Extract the [x, y] coordinate from the center of the cell holding the provided text.  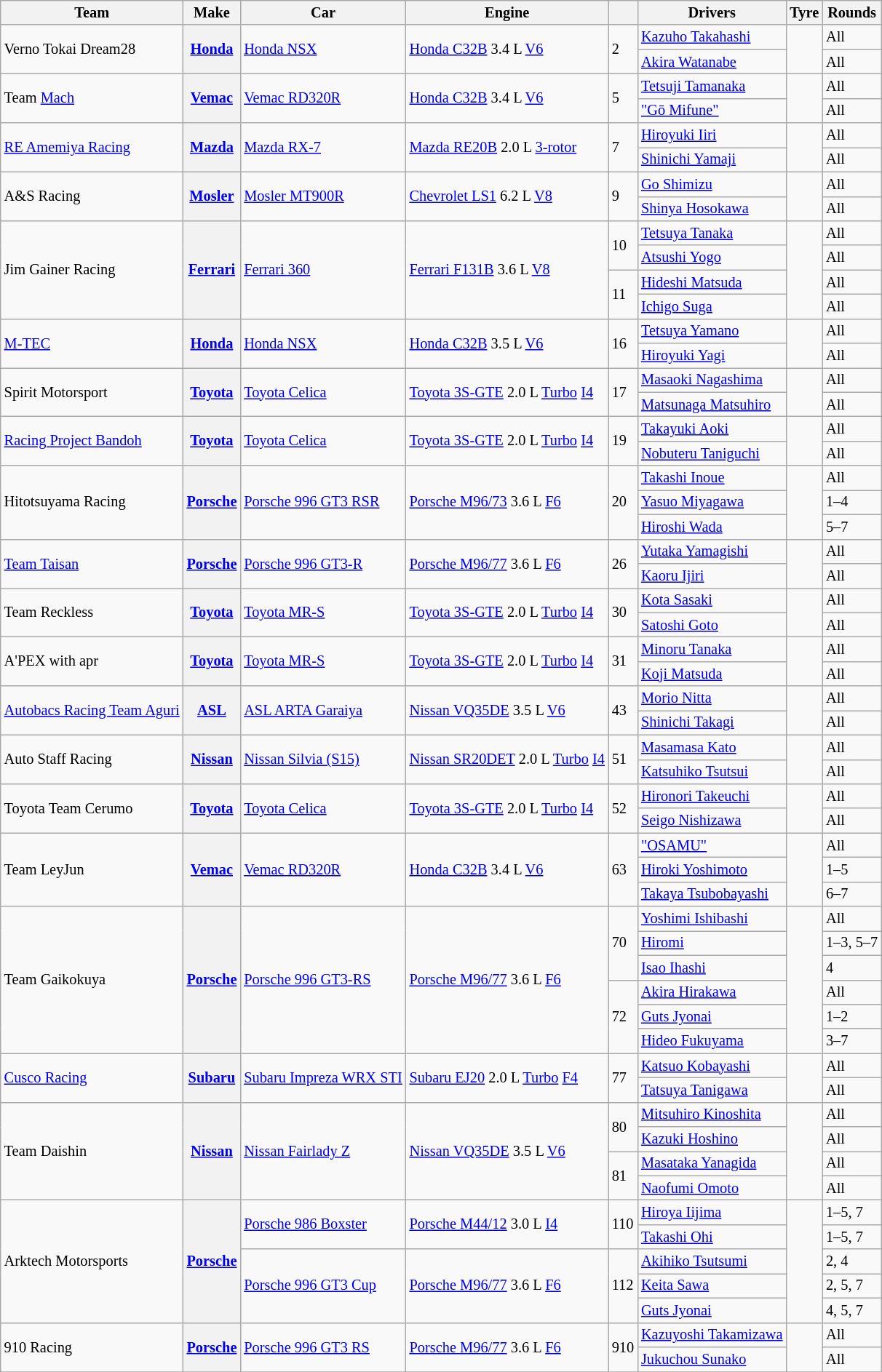
Nissan SR20DET 2.0 L Turbo I4 [507, 759]
Mitsuhiro Kinoshita [712, 1114]
A'PEX with apr [92, 661]
2, 4 [851, 1261]
Chevrolet LS1 6.2 L V8 [507, 196]
Porsche 986 Boxster [323, 1225]
Hiromi [712, 943]
Drivers [712, 12]
Mazda [212, 147]
51 [623, 759]
ASL [212, 710]
Hitotsuyama Racing [92, 502]
17 [623, 391]
Ferrari [212, 269]
31 [623, 661]
Team LeyJun [92, 870]
910 Racing [92, 1347]
Mazda RE20B 2.0 L 3-rotor [507, 147]
Ferrari 360 [323, 269]
7 [623, 147]
Toyota Team Cerumo [92, 807]
Keita Sawa [712, 1285]
5 [623, 97]
2 [623, 49]
Kazuyoshi Takamizawa [712, 1335]
"OSAMU" [712, 845]
Minoru Tanaka [712, 649]
Porsche M44/12 3.0 L I4 [507, 1225]
Akihiko Tsutsumi [712, 1261]
5–7 [851, 527]
Jukuchou Sunako [712, 1359]
2, 5, 7 [851, 1285]
Masataka Yanagida [712, 1163]
Porsche 996 GT3 Cup [323, 1286]
Tyre [804, 12]
Team Taisan [92, 563]
Subaru Impreza WRX STI [323, 1078]
26 [623, 563]
Hironori Takeuchi [712, 796]
Katsuhiko Tsutsui [712, 772]
Akira Hirakawa [712, 992]
Porsche M96/73 3.6 L F6 [507, 502]
Mosler MT900R [323, 196]
Tetsuji Tamanaka [712, 86]
4 [851, 968]
Auto Staff Racing [92, 759]
6–7 [851, 894]
43 [623, 710]
Nissan Silvia (S15) [323, 759]
Ichigo Suga [712, 306]
Spirit Motorsport [92, 391]
72 [623, 1017]
Jim Gainer Racing [92, 269]
Make [212, 12]
9 [623, 196]
16 [623, 343]
52 [623, 807]
11 [623, 294]
1–3, 5–7 [851, 943]
Hiroshi Wada [712, 527]
Mosler [212, 196]
Subaru EJ20 2.0 L Turbo F4 [507, 1078]
Shinichi Yamaji [712, 159]
Akira Watanabe [712, 62]
Kota Sasaki [712, 600]
Porsche 996 GT3 RS [323, 1347]
63 [623, 870]
Engine [507, 12]
1–5 [851, 869]
Hiroyuki Yagi [712, 356]
Car [323, 12]
1–4 [851, 502]
Hiroyuki Iiri [712, 135]
Honda C32B 3.5 L V6 [507, 343]
Tetsuya Yamano [712, 331]
"Gō Mifune" [712, 111]
112 [623, 1286]
Hiroya Iijima [712, 1213]
Shinya Hosokawa [712, 209]
Nobuteru Taniguchi [712, 453]
M-TEC [92, 343]
Team Daishin [92, 1151]
Hiroki Yoshimoto [712, 869]
Tatsuya Tanigawa [712, 1090]
Naofumi Omoto [712, 1188]
4, 5, 7 [851, 1310]
Nissan Fairlady Z [323, 1151]
Racing Project Bandoh [92, 441]
Arktech Motorsports [92, 1261]
Go Shimizu [712, 184]
Cusco Racing [92, 1078]
30 [623, 613]
Masamasa Kato [712, 747]
Team Mach [92, 97]
Katsuo Kobayashi [712, 1066]
110 [623, 1225]
Kaoru Ijiri [712, 575]
Koji Matsuda [712, 674]
ASL ARTA Garaiya [323, 710]
Satoshi Goto [712, 625]
19 [623, 441]
Tetsuya Tanaka [712, 233]
Shinichi Takagi [712, 722]
Team Reckless [92, 613]
RE Amemiya Racing [92, 147]
Hideshi Matsuda [712, 282]
Matsunaga Matsuhiro [712, 404]
Verno Tokai Dream28 [92, 49]
Seigo Nishizawa [712, 821]
Autobacs Racing Team Aguri [92, 710]
Rounds [851, 12]
Isao Ihashi [712, 968]
Porsche 996 GT3-RS [323, 980]
Porsche 996 GT3-R [323, 563]
10 [623, 244]
77 [623, 1078]
Morio Nitta [712, 698]
81 [623, 1176]
Subaru [212, 1078]
Takayuki Aoki [712, 428]
Takashi Inoue [712, 478]
Team [92, 12]
1–2 [851, 1016]
Atsushi Yogo [712, 258]
Mazda RX-7 [323, 147]
Kazuho Takahashi [712, 37]
Kazuki Hoshino [712, 1139]
Takashi Ohi [712, 1237]
A&S Racing [92, 196]
Team Gaikokuya [92, 980]
Hideo Fukuyama [712, 1041]
Masaoki Nagashima [712, 380]
80 [623, 1126]
Yutaka Yamagishi [712, 551]
3–7 [851, 1041]
910 [623, 1347]
70 [623, 943]
20 [623, 502]
Ferrari F131B 3.6 L V8 [507, 269]
Yoshimi Ishibashi [712, 919]
Porsche 996 GT3 RSR [323, 502]
Yasuo Miyagawa [712, 502]
Takaya Tsubobayashi [712, 894]
